Scan for the cell matching the given text and deliver its [x, y] coordinate at center. 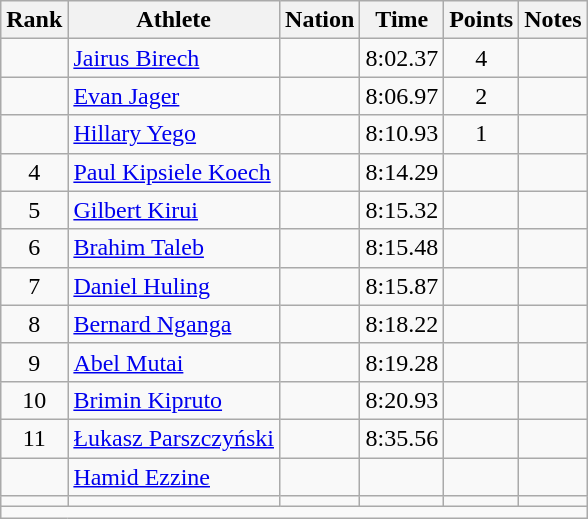
2 [482, 96]
Brahim Taleb [174, 248]
8:14.29 [402, 172]
Athlete [174, 20]
8:06.97 [402, 96]
10 [34, 400]
Rank [34, 20]
Abel Mutai [174, 362]
9 [34, 362]
8 [34, 324]
7 [34, 286]
8:18.22 [402, 324]
Paul Kipsiele Koech [174, 172]
8:10.93 [402, 134]
11 [34, 438]
8:19.28 [402, 362]
8:15.87 [402, 286]
Points [482, 20]
Hamid Ezzine [174, 477]
Evan Jager [174, 96]
Łukasz Parszczyński [174, 438]
1 [482, 134]
Daniel Huling [174, 286]
8:35.56 [402, 438]
Jairus Birech [174, 58]
8:15.48 [402, 248]
Time [402, 20]
6 [34, 248]
Brimin Kipruto [174, 400]
8:20.93 [402, 400]
8:02.37 [402, 58]
Bernard Nganga [174, 324]
Gilbert Kirui [174, 210]
Nation [320, 20]
5 [34, 210]
Hillary Yego [174, 134]
Notes [553, 20]
8:15.32 [402, 210]
